Search for the cell housing the specified text and yield its [x, y] center coordinate. 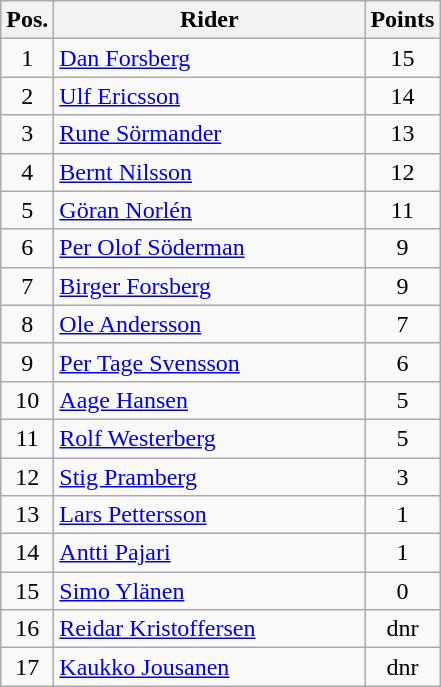
Points [402, 20]
Rider [210, 20]
Per Olof Söderman [210, 248]
Ulf Ericsson [210, 96]
10 [28, 400]
Pos. [28, 20]
Ole Andersson [210, 324]
Antti Pajari [210, 553]
Kaukko Jousanen [210, 667]
Birger Forsberg [210, 286]
0 [402, 591]
4 [28, 172]
2 [28, 96]
16 [28, 629]
17 [28, 667]
Simo Ylänen [210, 591]
Rune Sörmander [210, 134]
Lars Pettersson [210, 515]
Göran Norlén [210, 210]
Dan Forsberg [210, 58]
Aage Hansen [210, 400]
Reidar Kristoffersen [210, 629]
Rolf Westerberg [210, 438]
Per Tage Svensson [210, 362]
Bernt Nilsson [210, 172]
8 [28, 324]
Stig Pramberg [210, 477]
